Pinpoint the cell where the given text exists, returning its (X, Y) midpoint coordinate. 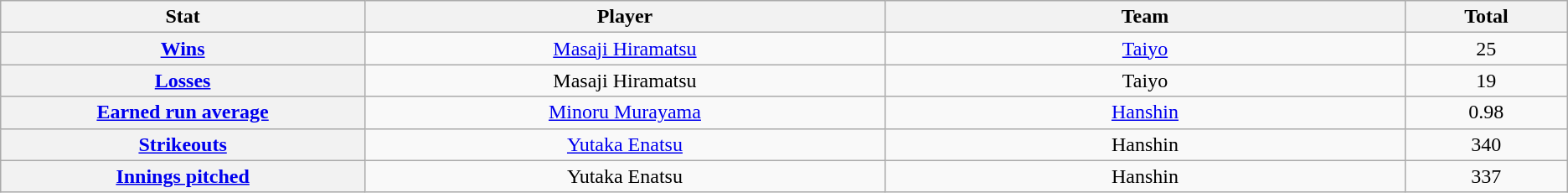
Strikeouts (183, 144)
337 (1486, 176)
Team (1144, 17)
340 (1486, 144)
19 (1486, 81)
Stat (183, 17)
25 (1486, 49)
Player (625, 17)
Losses (183, 81)
Innings pitched (183, 176)
Total (1486, 17)
0.98 (1486, 112)
Wins (183, 49)
Earned run average (183, 112)
Minoru Murayama (625, 112)
